Pinpoint the cell where the given text exists, returning its [X, Y] midpoint coordinate. 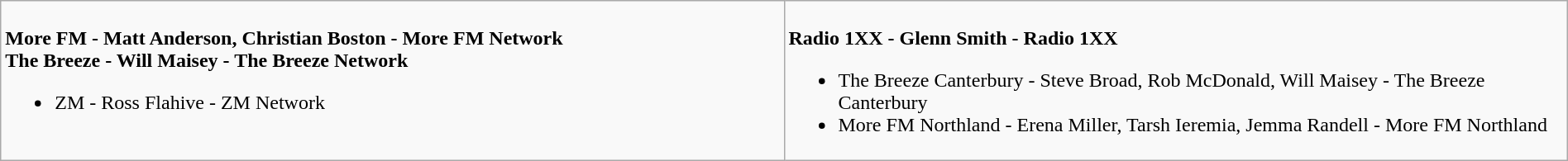
More FM - Matt Anderson, Christian Boston - More FM NetworkThe Breeze - Will Maisey - The Breeze NetworkZM - Ross Flahive - ZM Network [392, 81]
